Detect which cell encompasses the target text, then output its (X, Y) center coordinate. 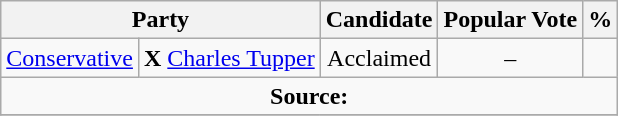
% (600, 20)
X Charles Tupper (229, 58)
Popular Vote (510, 20)
Conservative (70, 58)
Candidate (379, 20)
Party (160, 20)
Acclaimed (379, 58)
– (510, 58)
Source: (310, 96)
